Search for the cell housing the specified text and yield its [X, Y] center coordinate. 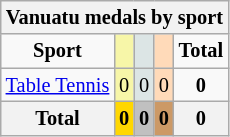
Vanuatu medals by sport [114, 17]
Table Tennis [58, 85]
Sport [58, 51]
